Extract the [X, Y] coordinate from the center of the cell holding the provided text.  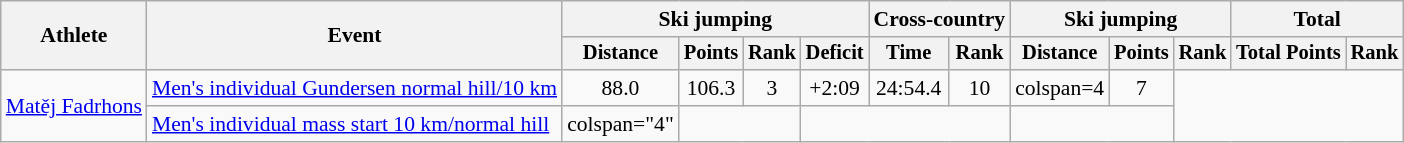
Deficit [835, 54]
+2:09 [835, 88]
Total Points [1288, 54]
Total [1317, 19]
colspan=4 [1060, 88]
Men's individual Gundersen normal hill/10 km [354, 88]
10 [980, 88]
Men's individual mass start 10 km/normal hill [354, 124]
colspan="4" [620, 124]
7 [1141, 88]
3 [772, 88]
Athlete [74, 36]
106.3 [711, 88]
Event [354, 36]
Time [909, 54]
88.0 [620, 88]
Matěj Fadrhons [74, 106]
24:54.4 [909, 88]
Cross-country [940, 19]
